Search for the cell housing the specified text and yield its (X, Y) center coordinate. 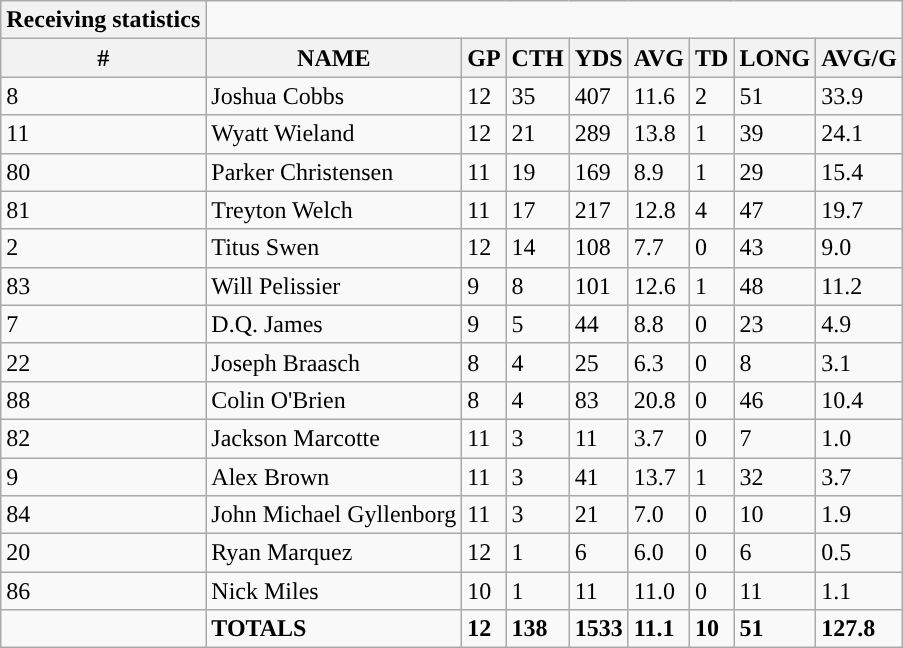
11.0 (658, 591)
8.8 (658, 324)
11.6 (658, 96)
CTH (538, 58)
Receiving statistics (104, 20)
15.4 (860, 172)
1.0 (860, 438)
81 (104, 210)
11.1 (658, 629)
20.8 (658, 400)
0.5 (860, 553)
80 (104, 172)
NAME (334, 58)
24.1 (860, 134)
29 (775, 172)
TOTALS (334, 629)
D.Q. James (334, 324)
39 (775, 134)
19 (538, 172)
7.0 (658, 515)
12.8 (658, 210)
19.7 (860, 210)
4.9 (860, 324)
6.0 (658, 553)
1.9 (860, 515)
Titus Swen (334, 248)
289 (598, 134)
5 (538, 324)
Parker Christensen (334, 172)
11.2 (860, 286)
12.6 (658, 286)
108 (598, 248)
3.1 (860, 362)
1.1 (860, 591)
22 (104, 362)
Treyton Welch (334, 210)
43 (775, 248)
14 (538, 248)
217 (598, 210)
9.0 (860, 248)
Joshua Cobbs (334, 96)
32 (775, 477)
17 (538, 210)
7.7 (658, 248)
Nick Miles (334, 591)
TD (712, 58)
AVG (658, 58)
35 (538, 96)
44 (598, 324)
Jackson Marcotte (334, 438)
48 (775, 286)
138 (538, 629)
GP (484, 58)
407 (598, 96)
23 (775, 324)
Will Pelissier (334, 286)
13.7 (658, 477)
LONG (775, 58)
88 (104, 400)
33.9 (860, 96)
10.4 (860, 400)
Wyatt Wieland (334, 134)
Colin O'Brien (334, 400)
127.8 (860, 629)
YDS (598, 58)
# (104, 58)
1533 (598, 629)
6.3 (658, 362)
20 (104, 553)
84 (104, 515)
13.8 (658, 134)
AVG/G (860, 58)
John Michael Gyllenborg (334, 515)
46 (775, 400)
41 (598, 477)
Ryan Marquez (334, 553)
82 (104, 438)
169 (598, 172)
25 (598, 362)
47 (775, 210)
86 (104, 591)
8.9 (658, 172)
Alex Brown (334, 477)
Joseph Braasch (334, 362)
101 (598, 286)
